From the cell containing the given text, extract its center point as (X, Y) coordinate. 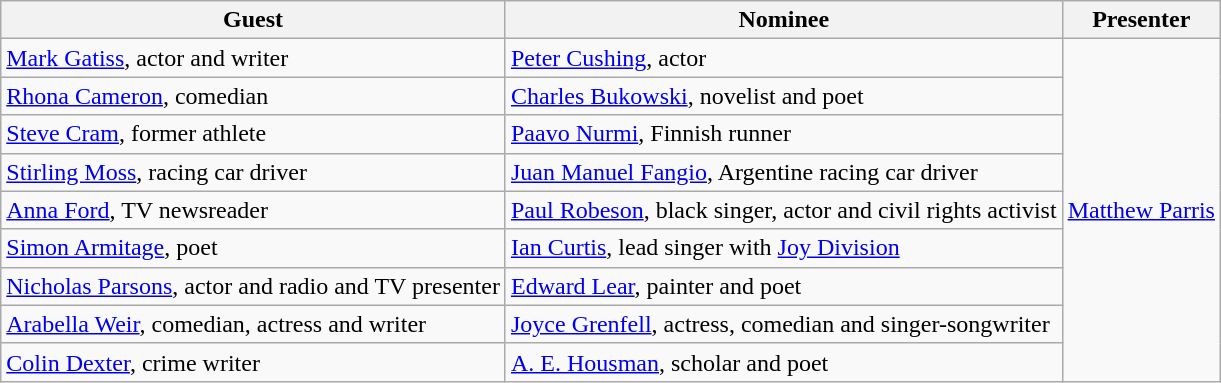
A. E. Housman, scholar and poet (784, 362)
Presenter (1141, 20)
Steve Cram, former athlete (254, 134)
Edward Lear, painter and poet (784, 286)
Rhona Cameron, comedian (254, 96)
Stirling Moss, racing car driver (254, 172)
Mark Gatiss, actor and writer (254, 58)
Guest (254, 20)
Peter Cushing, actor (784, 58)
Matthew Parris (1141, 210)
Anna Ford, TV newsreader (254, 210)
Juan Manuel Fangio, Argentine racing car driver (784, 172)
Ian Curtis, lead singer with Joy Division (784, 248)
Paavo Nurmi, Finnish runner (784, 134)
Arabella Weir, comedian, actress and writer (254, 324)
Charles Bukowski, novelist and poet (784, 96)
Colin Dexter, crime writer (254, 362)
Nicholas Parsons, actor and radio and TV presenter (254, 286)
Paul Robeson, black singer, actor and civil rights activist (784, 210)
Joyce Grenfell, actress, comedian and singer-songwriter (784, 324)
Simon Armitage, poet (254, 248)
Nominee (784, 20)
